Provide the [X, Y] coordinate of the cell's center where the given text is located.  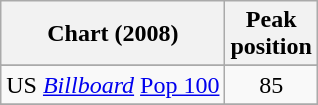
Chart (2008) [113, 34]
85 [271, 85]
Peakposition [271, 34]
US Billboard Pop 100 [113, 85]
